Scan for the cell matching the given text and deliver its (x, y) coordinate at center. 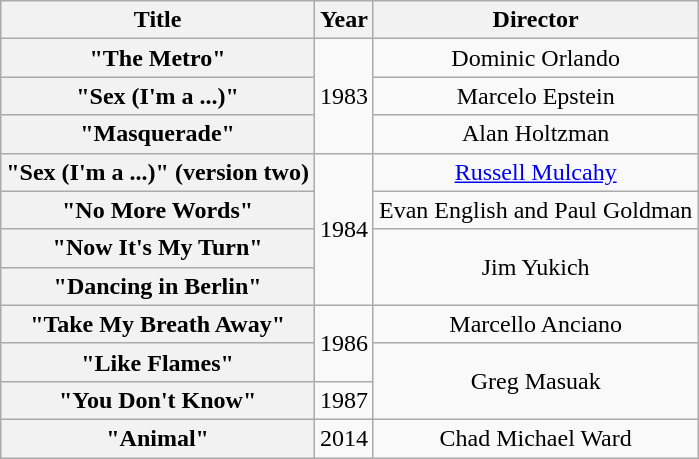
1987 (344, 400)
Dominic Orlando (535, 58)
Chad Michael Ward (535, 438)
Greg Masuak (535, 381)
"Masquerade" (158, 134)
2014 (344, 438)
"You Don't Know" (158, 400)
Director (535, 20)
Marcelo Epstein (535, 96)
Jim Yukich (535, 267)
Alan Holtzman (535, 134)
1984 (344, 229)
Russell Mulcahy (535, 172)
"No More Words" (158, 210)
"Sex (I'm a ...)" (version two) (158, 172)
Title (158, 20)
Marcello Anciano (535, 324)
"Dancing in Berlin" (158, 286)
"Now It's My Turn" (158, 248)
Evan English and Paul Goldman (535, 210)
"Like Flames" (158, 362)
1983 (344, 96)
1986 (344, 343)
"The Metro" (158, 58)
"Sex (I'm a ...)" (158, 96)
"Animal" (158, 438)
"Take My Breath Away" (158, 324)
Year (344, 20)
